Return (X, Y) of the center of cell containing provided text 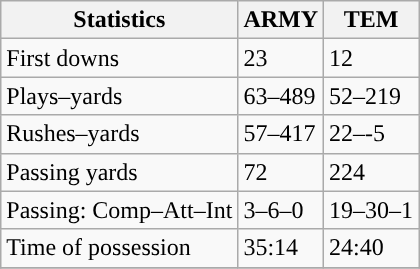
Passing yards (120, 172)
Plays–yards (120, 96)
57–417 (281, 134)
224 (372, 172)
35:14 (281, 248)
Time of possession (120, 248)
23 (281, 58)
63–489 (281, 96)
First downs (120, 58)
12 (372, 58)
Passing: Comp–Att–Int (120, 210)
TEM (372, 20)
3–6–0 (281, 210)
22–-5 (372, 134)
ARMY (281, 20)
52–219 (372, 96)
24:40 (372, 248)
Rushes–yards (120, 134)
Statistics (120, 20)
72 (281, 172)
19–30–1 (372, 210)
